Capture the cell that displays the provided text and extract its [X, Y] central coordinate. 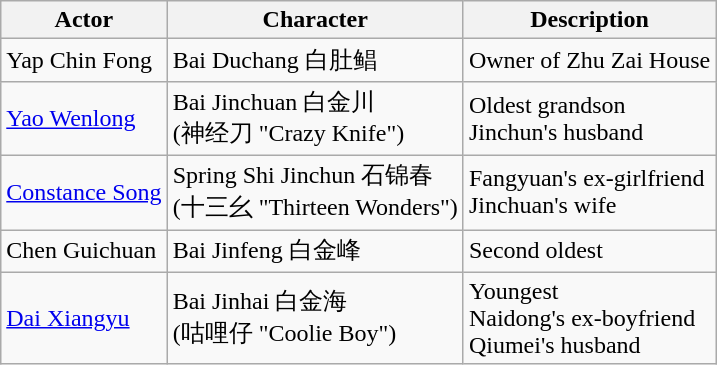
Owner of Zhu Zai House [589, 60]
Bai Duchang 白肚鲳 [315, 60]
Bai Jinfeng 白金峰 [315, 252]
YoungestNaidong's ex-boyfriendQiumei's husband [589, 318]
Character [315, 20]
Actor [84, 20]
Dai Xiangyu [84, 318]
Spring Shi Jinchun 石锦春(十三幺 "Thirteen Wonders") [315, 192]
Description [589, 20]
Yao Wenlong [84, 118]
Second oldest [589, 252]
Oldest grandsonJinchun's husband [589, 118]
Bai Jinhai 白金海(咕哩仔 "Coolie Boy") [315, 318]
Constance Song [84, 192]
Bai Jinchuan 白金川(神经刀 "Crazy Knife") [315, 118]
Yap Chin Fong [84, 60]
Chen Guichuan [84, 252]
Fangyuan's ex-girlfriendJinchuan's wife [589, 192]
